Find where the given text appears and provide that cell's center as [X, Y] coordinate. 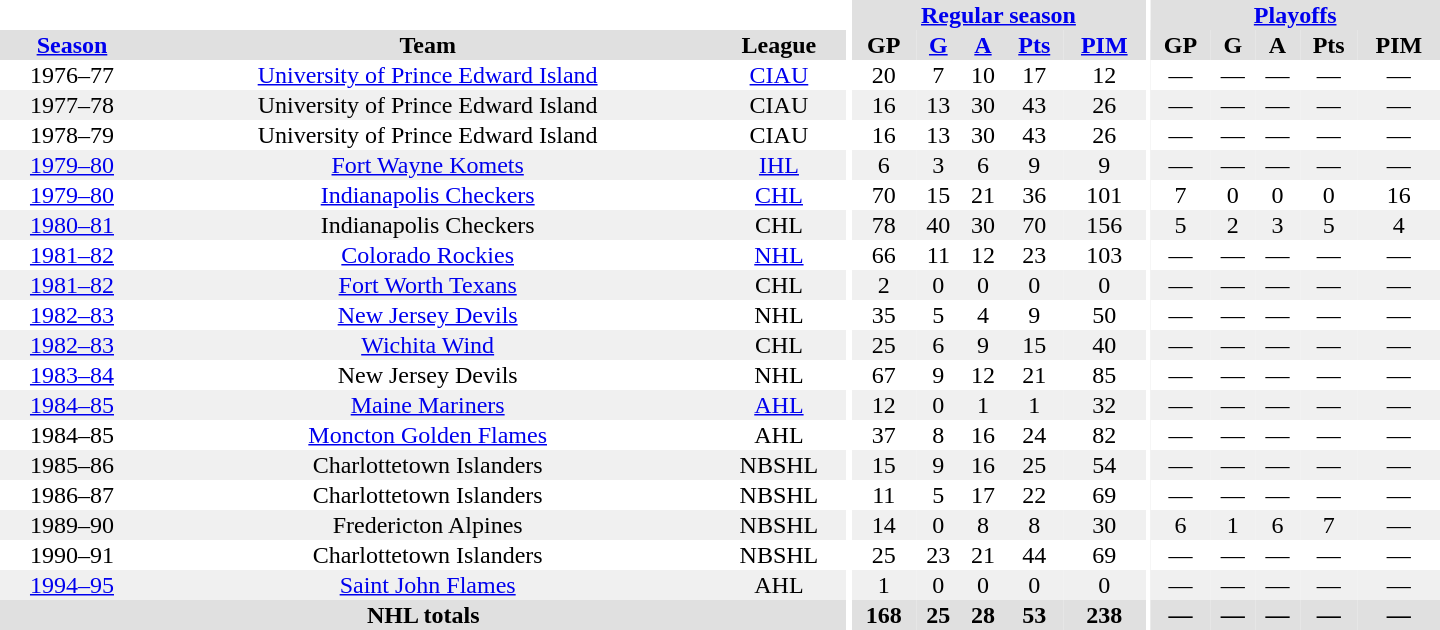
28 [984, 615]
50 [1104, 315]
1976–77 [72, 75]
1990–91 [72, 555]
1977–78 [72, 105]
67 [884, 375]
85 [1104, 375]
103 [1104, 255]
37 [884, 435]
Fort Wayne Komets [428, 165]
Season [72, 45]
35 [884, 315]
44 [1034, 555]
14 [884, 525]
1978–79 [72, 135]
Moncton Golden Flames [428, 435]
Saint John Flames [428, 585]
78 [884, 225]
Regular season [998, 15]
1986–87 [72, 495]
Wichita Wind [428, 345]
238 [1104, 615]
IHL [778, 165]
Playoffs [1295, 15]
101 [1104, 195]
Fredericton Alpines [428, 525]
20 [884, 75]
1983–84 [72, 375]
24 [1034, 435]
66 [884, 255]
53 [1034, 615]
1994–95 [72, 585]
36 [1034, 195]
Team [428, 45]
1985–86 [72, 465]
10 [984, 75]
League [778, 45]
32 [1104, 405]
82 [1104, 435]
54 [1104, 465]
1989–90 [72, 525]
22 [1034, 495]
156 [1104, 225]
Fort Worth Texans [428, 285]
Maine Mariners [428, 405]
Colorado Rockies [428, 255]
168 [884, 615]
1980–81 [72, 225]
NHL totals [424, 615]
